Provide the [x, y] coordinate of the cell's center where the given text is located.  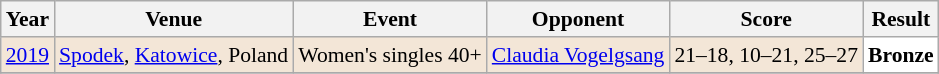
Year [28, 19]
Score [766, 19]
21–18, 10–21, 25–27 [766, 55]
Venue [174, 19]
Opponent [578, 19]
Claudia Vogelgsang [578, 55]
2019 [28, 55]
Bronze [901, 55]
Spodek, Katowice, Poland [174, 55]
Result [901, 19]
Event [390, 19]
Women's singles 40+ [390, 55]
